Output the [x, y] coordinate of the center of the cell containing the given text.  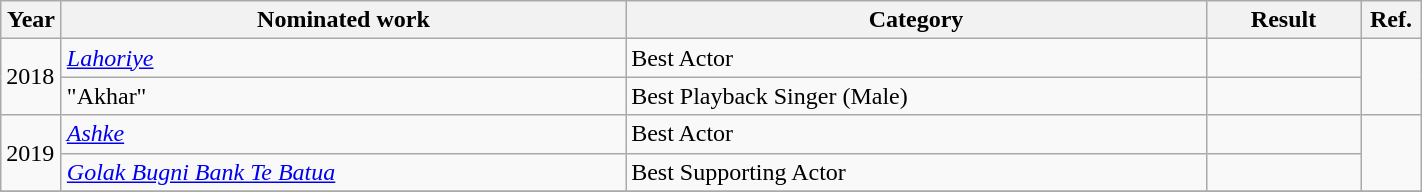
Nominated work [343, 20]
2018 [32, 77]
Year [32, 20]
Best Playback Singer (Male) [916, 96]
2019 [32, 153]
Result [1283, 20]
Category [916, 20]
Ashke [343, 134]
Ref. [1392, 20]
"Akhar" [343, 96]
Golak Bugni Bank Te Batua [343, 172]
Best Supporting Actor [916, 172]
Lahoriye [343, 58]
